Determine the (X, Y) coordinate at the center of the cell enclosing the given text.  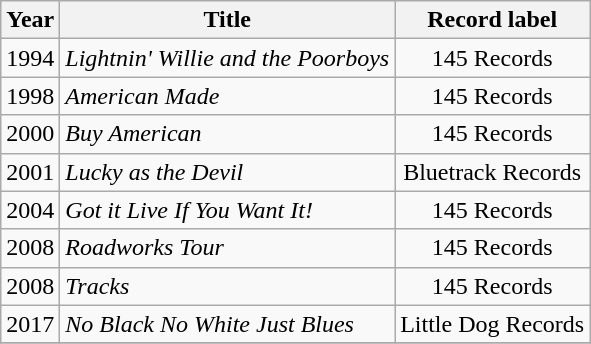
2001 (30, 172)
1998 (30, 96)
Tracks (228, 286)
Got it Live If You Want It! (228, 210)
No Black No White Just Blues (228, 324)
Record label (492, 20)
Title (228, 20)
Lightnin' Willie and the Poorboys (228, 58)
Bluetrack Records (492, 172)
2004 (30, 210)
Roadworks Tour (228, 248)
Buy American (228, 134)
Year (30, 20)
Little Dog Records (492, 324)
Lucky as the Devil (228, 172)
2017 (30, 324)
1994 (30, 58)
American Made (228, 96)
2000 (30, 134)
